Extract the [x, y] coordinate from the center of the cell holding the provided text.  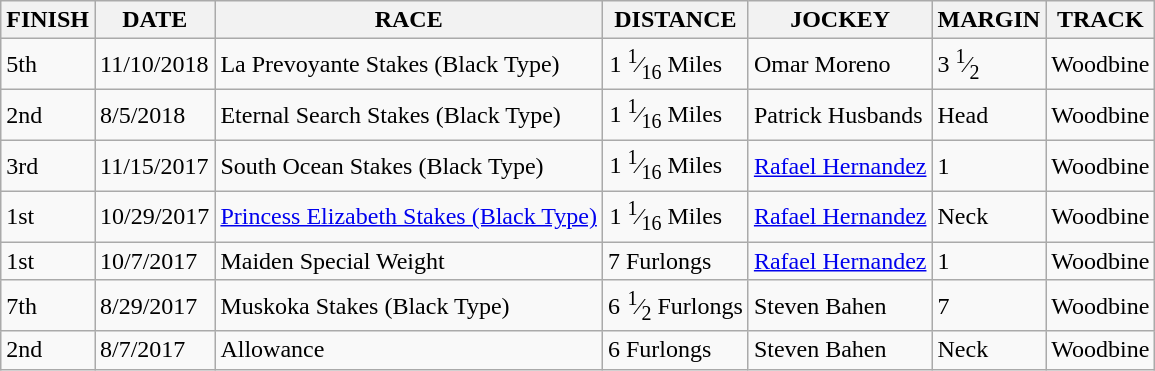
RACE [409, 20]
8/29/2017 [154, 306]
10/7/2017 [154, 261]
5th [48, 64]
3 1⁄2 [989, 64]
Princess Elizabeth Stakes (Black Type) [409, 216]
TRACK [1100, 20]
11/15/2017 [154, 166]
Maiden Special Weight [409, 261]
JOCKEY [840, 20]
3rd [48, 166]
Head [989, 116]
Eternal Search Stakes (Black Type) [409, 116]
FINISH [48, 20]
DATE [154, 20]
10/29/2017 [154, 216]
6 1⁄2 Furlongs [675, 306]
11/10/2018 [154, 64]
South Ocean Stakes (Black Type) [409, 166]
Allowance [409, 350]
8/7/2017 [154, 350]
Omar Moreno [840, 64]
7 [989, 306]
MARGIN [989, 20]
Patrick Husbands [840, 116]
7 Furlongs [675, 261]
La Prevoyante Stakes (Black Type) [409, 64]
DISTANCE [675, 20]
7th [48, 306]
Muskoka Stakes (Black Type) [409, 306]
6 Furlongs [675, 350]
8/5/2018 [154, 116]
